Pinpoint the cell where the given text exists, returning its [X, Y] midpoint coordinate. 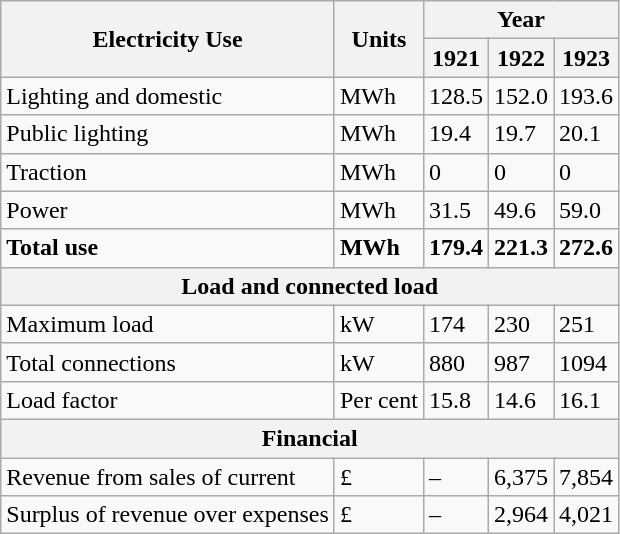
880 [456, 362]
152.0 [520, 96]
2,964 [520, 515]
Electricity Use [168, 39]
1923 [586, 58]
179.4 [456, 248]
Lighting and domestic [168, 96]
Maximum load [168, 324]
Units [378, 39]
272.6 [586, 248]
Traction [168, 172]
Financial [310, 438]
Per cent [378, 400]
19.4 [456, 134]
4,021 [586, 515]
Surplus of revenue over expenses [168, 515]
16.1 [586, 400]
15.8 [456, 400]
6,375 [520, 477]
14.6 [520, 400]
19.7 [520, 134]
174 [456, 324]
230 [520, 324]
59.0 [586, 210]
1094 [586, 362]
1921 [456, 58]
251 [586, 324]
Total use [168, 248]
20.1 [586, 134]
Revenue from sales of current [168, 477]
49.6 [520, 210]
Year [520, 20]
221.3 [520, 248]
7,854 [586, 477]
Load factor [168, 400]
Total connections [168, 362]
Power [168, 210]
987 [520, 362]
193.6 [586, 96]
128.5 [456, 96]
1922 [520, 58]
31.5 [456, 210]
Public lighting [168, 134]
Load and connected load [310, 286]
